Extract the [x, y] coordinate from the center of the cell holding the provided text.  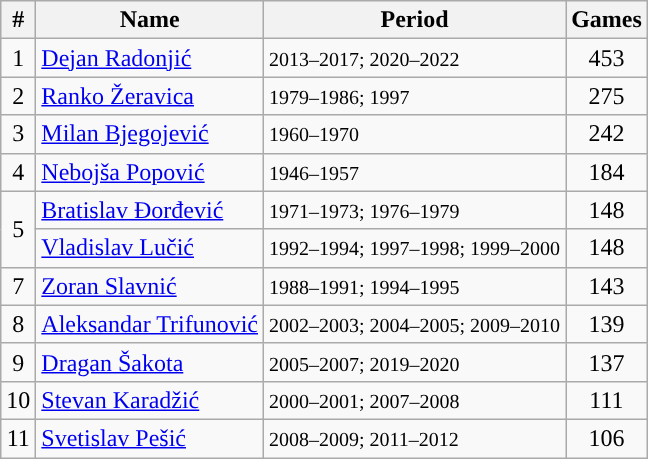
2008–2009; 2011–2012 [415, 438]
453 [607, 58]
Period [415, 20]
2000–2001; 2007–2008 [415, 400]
143 [607, 286]
Stevan Karadžić [150, 400]
Nebojša Popović [150, 172]
1971–1973; 1976–1979 [415, 210]
# [18, 20]
3 [18, 134]
1946–1957 [415, 172]
Dragan Šakota [150, 362]
137 [607, 362]
Name [150, 20]
1988–1991; 1994–1995 [415, 286]
111 [607, 400]
2013–2017; 2020–2022 [415, 58]
Bratislav Đorđević [150, 210]
1960–1970 [415, 134]
1 [18, 58]
7 [18, 286]
Zoran Slavnić [150, 286]
Games [607, 20]
Vladislav Lučić [150, 248]
Aleksandar Trifunović [150, 324]
5 [18, 229]
2 [18, 96]
1979–1986; 1997 [415, 96]
4 [18, 172]
106 [607, 438]
2002–2003; 2004–2005; 2009–2010 [415, 324]
139 [607, 324]
Dejan Radonjić [150, 58]
Ranko Žeravica [150, 96]
9 [18, 362]
Milan Bjegojević [150, 134]
10 [18, 400]
275 [607, 96]
Svetislav Pešić [150, 438]
2005–2007; 2019–2020 [415, 362]
184 [607, 172]
8 [18, 324]
1992–1994; 1997–1998; 1999–2000 [415, 248]
11 [18, 438]
242 [607, 134]
